From the cell containing the given text, extract its center point as [x, y] coordinate. 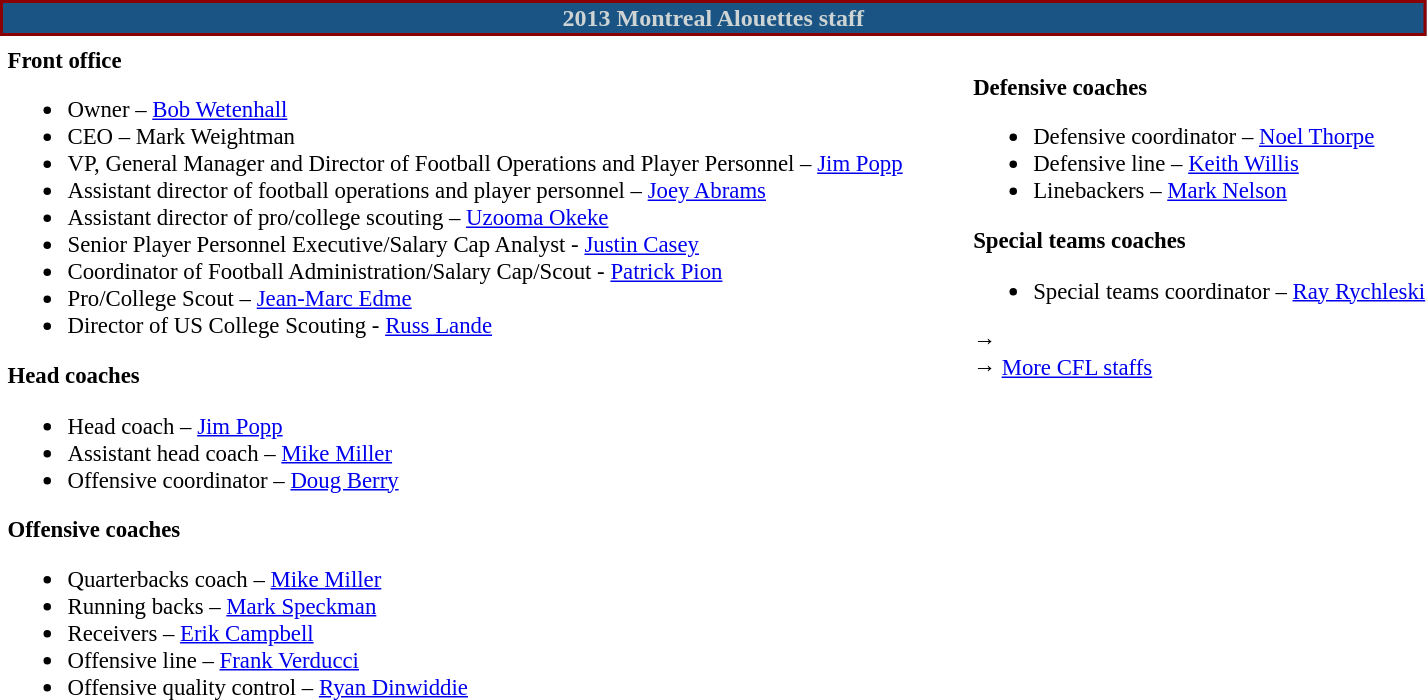
2013 Montreal Alouettes staff [714, 18]
